Capture the cell that displays the provided text and extract its [x, y] central coordinate. 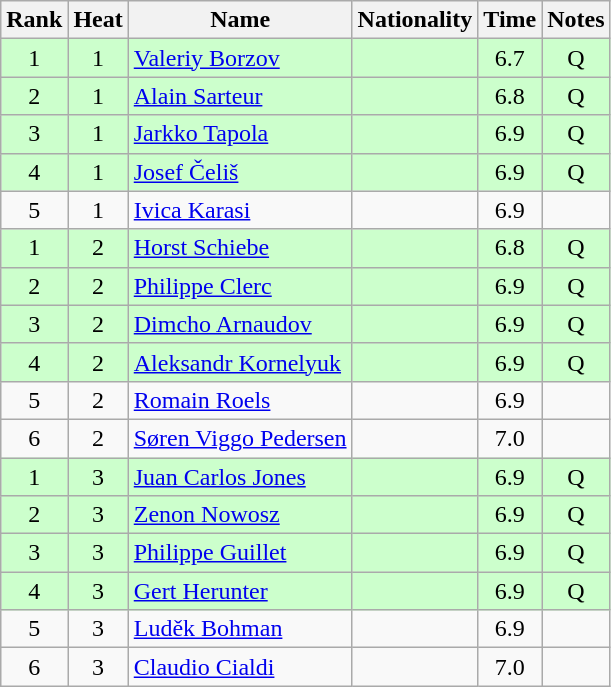
Rank [34, 20]
Valeriy Borzov [240, 58]
Claudio Cialdi [240, 667]
Gert Herunter [240, 591]
Zenon Nowosz [240, 515]
Alain Sarteur [240, 96]
Nationality [415, 20]
Juan Carlos Jones [240, 477]
Heat [98, 20]
Horst Schiebe [240, 248]
Aleksandr Kornelyuk [240, 362]
Time [510, 20]
Ivica Karasi [240, 210]
6.7 [510, 58]
Notes [576, 20]
Dimcho Arnaudov [240, 324]
Jarkko Tapola [240, 134]
Philippe Clerc [240, 286]
Name [240, 20]
Philippe Guillet [240, 553]
Josef Čeliš [240, 172]
Romain Roels [240, 400]
Søren Viggo Pedersen [240, 438]
Luděk Bohman [240, 629]
